Capture the cell that displays the provided text and extract its [x, y] central coordinate. 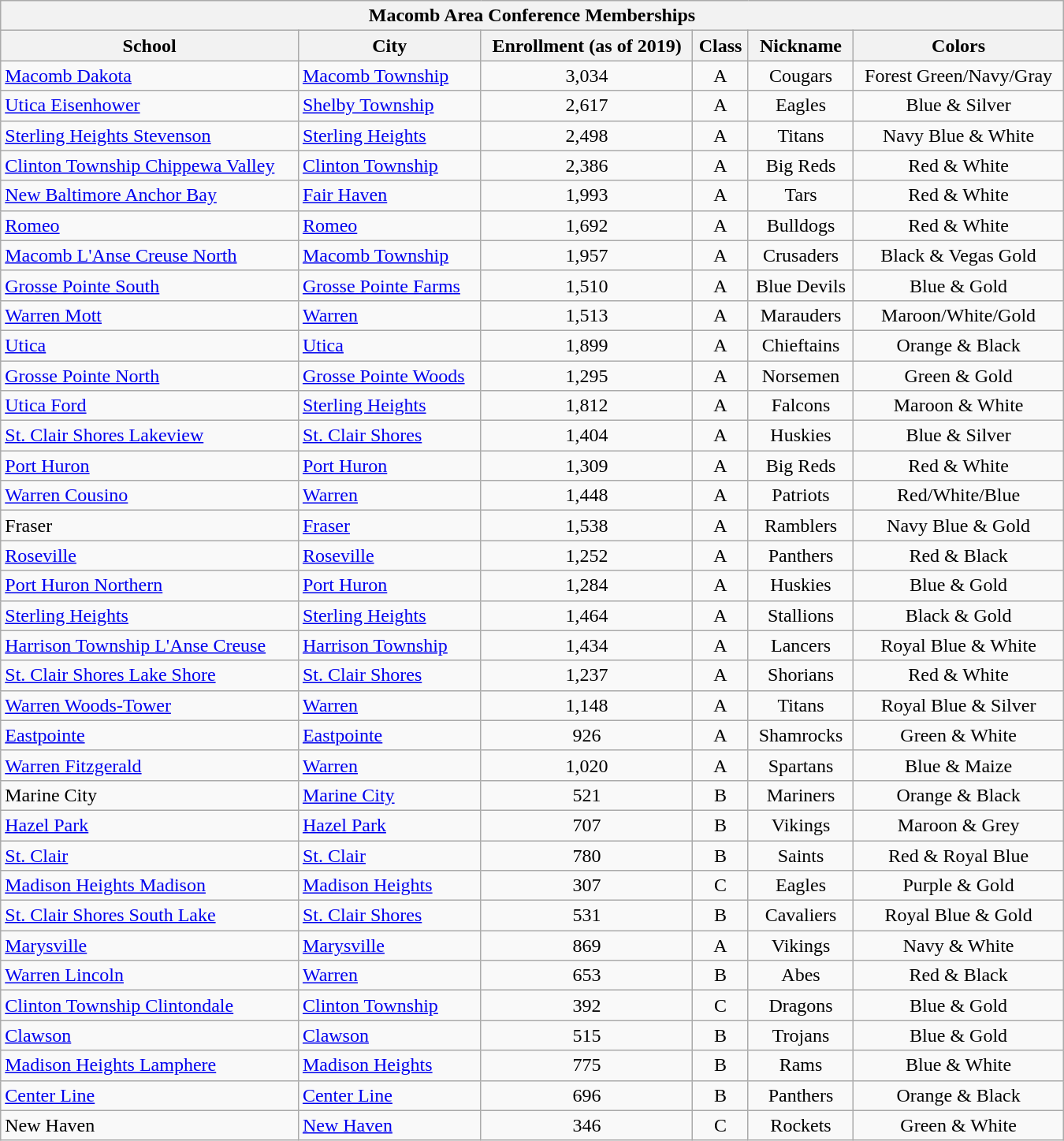
1,020 [586, 765]
1,404 [586, 436]
Tars [801, 195]
Rams [801, 1065]
2,498 [586, 136]
Grosse Pointe South [150, 285]
307 [586, 886]
Chieftains [801, 345]
3,034 [586, 76]
392 [586, 1005]
Clinton Township Chippewa Valley [150, 165]
531 [586, 916]
1,692 [586, 225]
1,252 [586, 556]
Royal Blue & Gold [958, 916]
Patriots [801, 496]
515 [586, 1035]
Navy & White [958, 946]
Grosse Pointe Farms [389, 285]
1,309 [586, 466]
Macomb L'Anse Creuse North [150, 255]
1,448 [586, 496]
1,957 [586, 255]
1,993 [586, 195]
Sterling Heights Stevenson [150, 136]
Navy Blue & White [958, 136]
Maroon & Grey [958, 825]
1,148 [586, 705]
Warren Lincoln [150, 976]
1,513 [586, 315]
Marauders [801, 315]
Red & Royal Blue [958, 855]
Navy Blue & Gold [958, 526]
Purple & Gold [958, 886]
Shelby Township [389, 106]
1,899 [586, 345]
1,510 [586, 285]
Dragons [801, 1005]
Warren Cousino [150, 496]
926 [586, 735]
1,434 [586, 645]
Trojans [801, 1035]
Falcons [801, 406]
Utica Ford [150, 406]
Green & Gold [958, 376]
Warren Fitzgerald [150, 765]
Cougars [801, 76]
2,386 [586, 165]
Macomb Area Conference Memberships [532, 16]
Warren Woods-Tower [150, 705]
Maroon & White [958, 406]
Crusaders [801, 255]
Royal Blue & Silver [958, 705]
Royal Blue & White [958, 645]
Bulldogs [801, 225]
Blue Devils [801, 285]
Red/White/Blue [958, 496]
Class [720, 46]
City [389, 46]
1,284 [586, 585]
1,237 [586, 675]
1,812 [586, 406]
Utica Eisenhower [150, 106]
Maroon/White/Gold [958, 315]
Warren Mott [150, 315]
Black & Gold [958, 615]
653 [586, 976]
Blue & White [958, 1065]
Rockets [801, 1125]
Harrison Township [389, 645]
346 [586, 1125]
780 [586, 855]
Black & Vegas Gold [958, 255]
696 [586, 1095]
St. Clair Shores Lakeview [150, 436]
2,617 [586, 106]
New Baltimore Anchor Bay [150, 195]
Stallions [801, 615]
Spartans [801, 765]
707 [586, 825]
869 [586, 946]
St. Clair Shores South Lake [150, 916]
Norsemen [801, 376]
Blue & Maize [958, 765]
Madison Heights Lamphere [150, 1065]
Enrollment (as of 2019) [586, 46]
1,295 [586, 376]
Grosse Pointe North [150, 376]
Harrison Township L'Anse Creuse [150, 645]
Nickname [801, 46]
Forest Green/Navy/Gray [958, 76]
School [150, 46]
Colors [958, 46]
1,538 [586, 526]
Shamrocks [801, 735]
Port Huron Northern [150, 585]
Mariners [801, 795]
Grosse Pointe Woods [389, 376]
Saints [801, 855]
Clinton Township Clintondale [150, 1005]
Shorians [801, 675]
Lancers [801, 645]
521 [586, 795]
1,464 [586, 615]
775 [586, 1065]
Cavaliers [801, 916]
Fair Haven [389, 195]
Macomb Dakota [150, 76]
Abes [801, 976]
Ramblers [801, 526]
St. Clair Shores Lake Shore [150, 675]
Madison Heights Madison [150, 886]
